Provide the (x, y) coordinate of the cell's center where the given text is located.  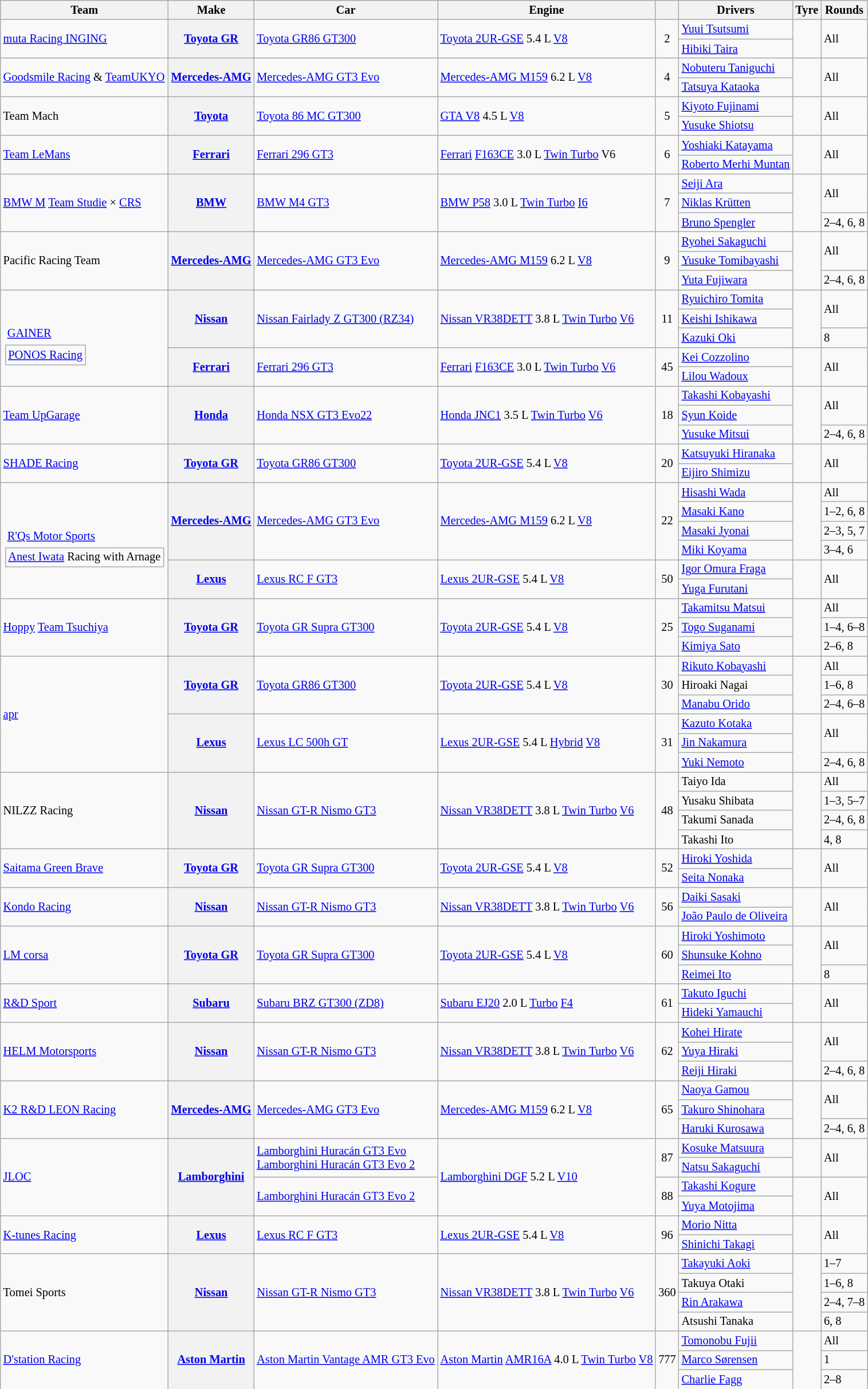
Tatsuya Kataoka (736, 87)
65 (667, 1109)
1–2, 6, 8 (845, 511)
Anest Iwata Racing with Arnage (85, 557)
Make (211, 10)
GAINER PONOS Racing (85, 338)
30 (667, 685)
BMW (211, 203)
BMW P58 3.0 L Twin Turbo I6 (547, 203)
11 (667, 319)
Masaki Jyonai (736, 531)
Keishi Ishikawa (736, 319)
GTA V8 4.5 L V8 (547, 116)
Takashi Kobayashi (736, 395)
Subaru BRZ GT300 (ZD8) (345, 1003)
muta Racing INGING (85, 39)
Marco Sørensen (736, 1360)
Miki Koyama (736, 550)
Hiroki Yoshimoto (736, 936)
D'station Racing (85, 1360)
Takashi Ito (736, 839)
2–4, 6–8 (845, 704)
NILZZ Racing (85, 810)
Manabu Orido (736, 704)
Aston Martin (211, 1360)
Kosuke Matsuura (736, 1148)
Goodsmile Racing & TeamUKYO (85, 77)
Takuya Otaki (736, 1283)
18 (667, 415)
Reimei Ito (736, 974)
Lamborghini (211, 1177)
Yuya Motojima (736, 1206)
2 (667, 39)
Rounds (845, 10)
Nobuteru Taniguchi (736, 68)
Kimiya Sato (736, 646)
88 (667, 1195)
Honda JNC1 3.5 L Twin Turbo V6 (547, 415)
22 (667, 521)
6 (667, 155)
6, 8 (845, 1321)
Lamborghini Huracán GT3 Evo 2 (345, 1195)
52 (667, 868)
Aston Martin Vantage AMR GT3 Evo (345, 1360)
Jin Nakamura (736, 743)
BMW M Team Studie × CRS (85, 203)
Kei Cozzolino (736, 357)
Daiki Sasaki (736, 897)
Toyota 86 MC GT300 (345, 116)
Shunsuke Kohno (736, 955)
Yusuke Shiotsu (736, 125)
Hibiki Taira (736, 49)
Tomei Sports (85, 1293)
25 (667, 627)
HELM Motorsports (85, 1051)
Drivers (736, 10)
2–3, 5, 7 (845, 531)
Bruno Spengler (736, 222)
Tyre (807, 10)
Team UpGarage (85, 415)
R'Qs Motor Sports Anest Iwata Racing with Arnage (85, 540)
Kazuki Oki (736, 338)
Togo Suganami (736, 627)
Takayuki Aoki (736, 1264)
Natsu Sakaguchi (736, 1167)
61 (667, 1003)
Lexus 2UR-GSE 5.4 L Hybrid V8 (547, 743)
4 (667, 77)
1–3, 5–7 (845, 801)
Reiji Hiraki (736, 1070)
9 (667, 260)
Rin Arakawa (736, 1302)
50 (667, 579)
Ryuichiro Tomita (736, 299)
1–7 (845, 1264)
Hideki Yamauchi (736, 1013)
Pacific Racing Team (85, 260)
Takamitsu Matsui (736, 608)
GAINER (46, 333)
Subaru (211, 1003)
Seiji Ara (736, 183)
Seita Nonaka (736, 878)
PONOS Racing (46, 354)
Takuro Shinohara (736, 1109)
K2 R&D LEON Racing (85, 1109)
Yuui Tsutsumi (736, 29)
31 (667, 743)
Rikuto Kobayashi (736, 666)
Atsushi Tanaka (736, 1321)
Takumi Sanada (736, 820)
1–4, 6–8 (845, 627)
Masaki Kano (736, 511)
R&D Sport (85, 1003)
Yuta Fujiwara (736, 280)
56 (667, 907)
Tomonobu Fujii (736, 1341)
2–4, 7–8 (845, 1302)
Team LeMans (85, 155)
Lexus LC 500h GT (345, 743)
Kiyoto Fujinami (736, 107)
Hoppy Team Tsuchiya (85, 627)
Yuya Hiraki (736, 1051)
5 (667, 116)
60 (667, 955)
1 (845, 1360)
Haruki Kurosawa (736, 1128)
Shinichi Takagi (736, 1244)
R'Qs Motor Sports (85, 536)
Lamborghini Huracán GT3 Evo Lamborghini Huracán GT3 Evo 2 (345, 1157)
Team Mach (85, 116)
Yusaku Shibata (736, 801)
Takuto Iguchi (736, 994)
62 (667, 1051)
Yusuke Tomibayashi (736, 261)
20 (667, 463)
Honda (211, 415)
Naoya Gamou (736, 1090)
Kohei Hirate (736, 1032)
Team (85, 10)
45 (667, 367)
Igor Omura Fraga (736, 569)
Ryohei Sakaguchi (736, 241)
Hiroaki Nagai (736, 685)
Roberto Merhi Muntan (736, 164)
Niklas Krütten (736, 203)
Morio Nitta (736, 1225)
Eijiro Shimizu (736, 473)
Kondo Racing (85, 907)
Kazuto Kotaka (736, 724)
Yusuke Mitsui (736, 434)
777 (667, 1360)
Car (345, 10)
Yoshiaki Katayama (736, 145)
Toyota (211, 116)
Taiyo Ida (736, 782)
Syun Koide (736, 415)
7 (667, 203)
apr (85, 714)
Aston Martin AMR16A 4.0 L Twin Turbo V8 (547, 1360)
Katsuyuki Hiranaka (736, 453)
Engine (547, 10)
48 (667, 810)
Saitama Green Brave (85, 868)
LM corsa (85, 955)
SHADE Racing (85, 463)
JLOC (85, 1177)
Nissan Fairlady Z GT300 (RZ34) (345, 319)
3–4, 6 (845, 550)
4, 8 (845, 839)
BMW M4 GT3 (345, 203)
Yuki Nemoto (736, 762)
Yuga Furutani (736, 588)
Charlie Fagg (736, 1379)
96 (667, 1234)
Hiroki Yoshida (736, 858)
K-tunes Racing (85, 1234)
Hisashi Wada (736, 492)
2–6, 8 (845, 646)
Honda NSX GT3 Evo22 (345, 415)
Subaru EJ20 2.0 L Turbo F4 (547, 1003)
Takashi Kogure (736, 1186)
360 (667, 1293)
Lamborghini DGF 5.2 L V10 (547, 1177)
João Paulo de Oliveira (736, 916)
87 (667, 1157)
2–8 (845, 1379)
Lilou Wadoux (736, 376)
